Output the (x, y) coordinate of the center of the cell containing the given text.  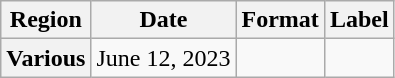
Various (46, 58)
Date (164, 20)
Label (359, 20)
Region (46, 20)
June 12, 2023 (164, 58)
Format (280, 20)
